Return the [X, Y] coordinate for the center point of the cell that contains the specified text.  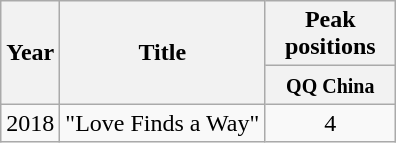
2018 [30, 123]
4 [330, 123]
Peak positions [330, 34]
Title [162, 52]
QQ China [330, 85]
"Love Finds a Way" [162, 123]
Year [30, 52]
